For the text-containing cell, return its midpoint in (x, y) coordinate format. 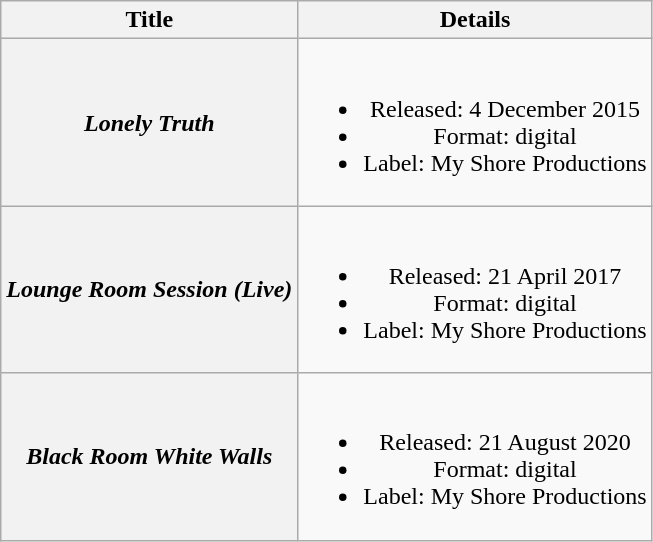
Released: 4 December 2015Format: digitalLabel: My Shore Productions (475, 122)
Released: 21 August 2020Format: digitalLabel: My Shore Productions (475, 456)
Details (475, 20)
Lounge Room Session (Live) (150, 290)
Black Room White Walls (150, 456)
Lonely Truth (150, 122)
Released: 21 April 2017Format: digitalLabel: My Shore Productions (475, 290)
Title (150, 20)
